Locate the cell with the specified text and output its (x, y) center coordinate. 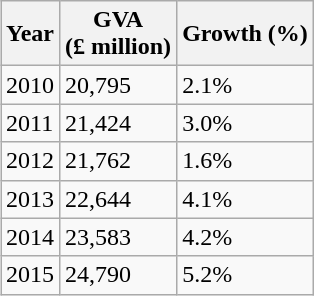
2011 (30, 123)
2014 (30, 237)
23,583 (118, 237)
4.2% (246, 237)
Year (30, 34)
Growth (%) (246, 34)
2012 (30, 161)
2010 (30, 85)
21,424 (118, 123)
5.2% (246, 275)
2.1% (246, 85)
24,790 (118, 275)
2013 (30, 199)
3.0% (246, 123)
21,762 (118, 161)
1.6% (246, 161)
20,795 (118, 85)
2015 (30, 275)
GVA (£ million) (118, 34)
4.1% (246, 199)
22,644 (118, 199)
